Pinpoint the cell where the given text exists, returning its (X, Y) midpoint coordinate. 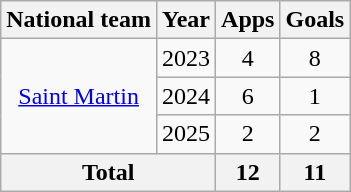
12 (248, 172)
2024 (186, 96)
11 (315, 172)
Saint Martin (79, 96)
2023 (186, 58)
Year (186, 20)
4 (248, 58)
Total (108, 172)
National team (79, 20)
2025 (186, 134)
6 (248, 96)
Goals (315, 20)
8 (315, 58)
1 (315, 96)
Apps (248, 20)
